Detect which cell encompasses the target text, then output its [X, Y] center coordinate. 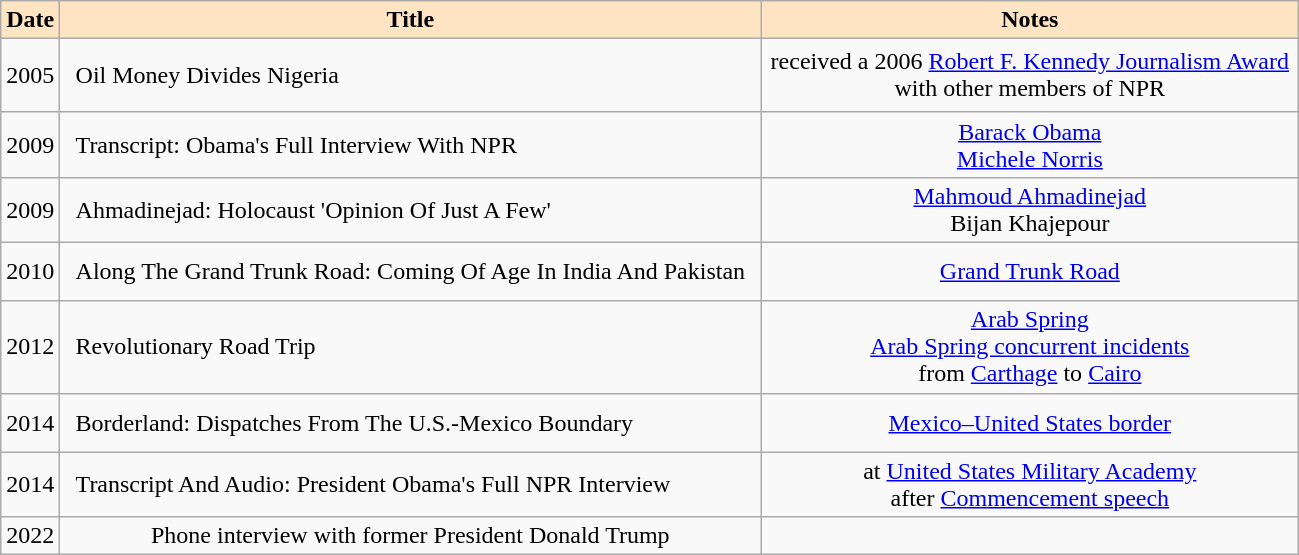
Oil Money Divides Nigeria [410, 76]
Ahmadinejad: Holocaust 'Opinion Of Just A Few' [410, 210]
received a 2006 Robert F. Kennedy Journalism Awardwith other members of NPR [1030, 76]
Transcript: Obama's Full Interview With NPR [410, 144]
Phone interview with former President Donald Trump [410, 536]
2022 [30, 536]
Date [30, 20]
2012 [30, 347]
at United States Military Academyafter Commencement speech [1030, 484]
Borderland: Dispatches From The U.S.-Mexico Boundary [410, 422]
2010 [30, 271]
Mahmoud AhmadinejadBijan Khajepour [1030, 210]
Revolutionary Road Trip [410, 347]
Barack ObamaMichele Norris [1030, 144]
Notes [1030, 20]
Along The Grand Trunk Road: Coming Of Age In India And Pakistan [410, 271]
2005 [30, 76]
Mexico–United States border [1030, 422]
Transcript And Audio: President Obama's Full NPR Interview [410, 484]
Arab SpringArab Spring concurrent incidentsfrom Carthage to Cairo [1030, 347]
Grand Trunk Road [1030, 271]
Title [410, 20]
